Return the (X, Y) coordinate for the center point of the cell that contains the specified text.  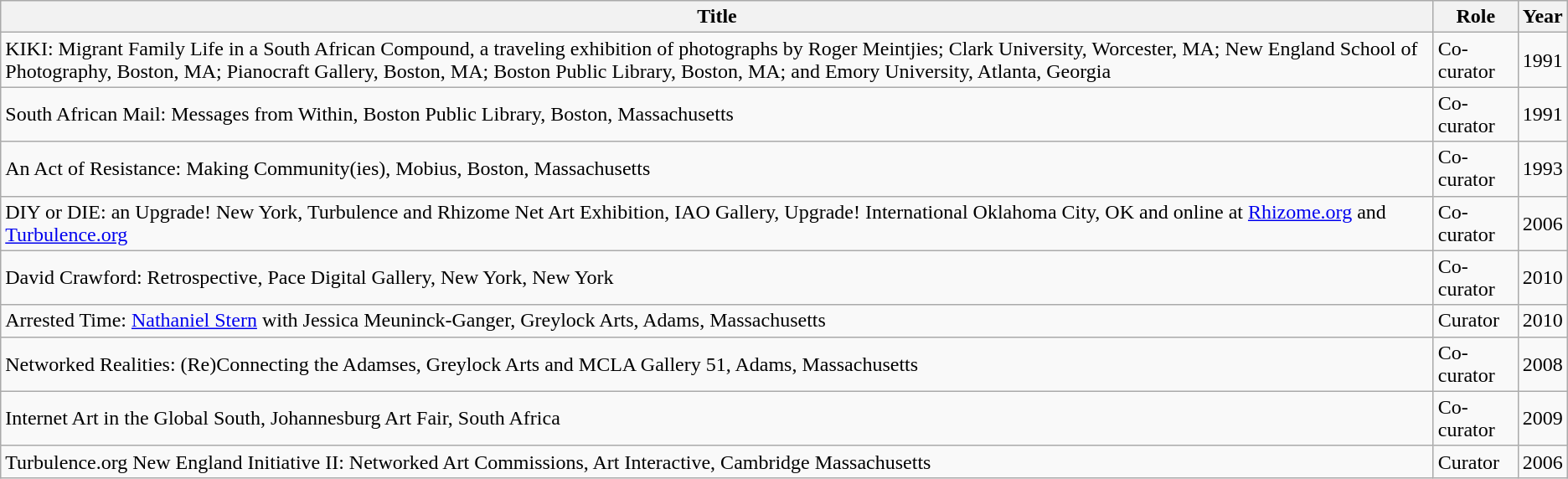
1993 (1543, 169)
Arrested Time: Nathaniel Stern with Jessica Meuninck-Ganger, Greylock Arts, Adams, Massachusetts (717, 321)
2008 (1543, 363)
Title (717, 17)
2009 (1543, 419)
An Act of Resistance: Making Community(ies), Mobius, Boston, Massachusetts (717, 169)
South African Mail: Messages from Within, Boston Public Library, Boston, Massachusetts (717, 114)
David Crawford: Retrospective, Pace Digital Gallery, New York, New York (717, 278)
Role (1476, 17)
Turbulence.org New England Initiative II: Networked Art Commissions, Art Interactive, Cambridge Massachusetts (717, 461)
Year (1543, 17)
Networked Realities: (Re)Connecting the Adamses, Greylock Arts and MCLA Gallery 51, Adams, Massachusetts (717, 363)
Internet Art in the Global South, Johannesburg Art Fair, South Africa (717, 419)
